Return (X, Y) of the center of cell containing provided text 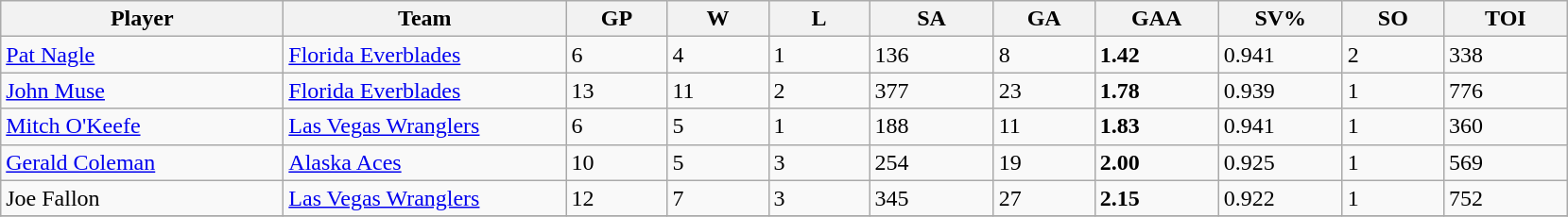
W (718, 19)
GP (616, 19)
7 (718, 198)
1.78 (1157, 91)
SA (932, 19)
2.15 (1157, 198)
8 (1043, 55)
Player (142, 19)
19 (1043, 162)
345 (932, 198)
Team (425, 19)
23 (1043, 91)
188 (932, 126)
SV% (1280, 19)
254 (932, 162)
12 (616, 198)
0.922 (1280, 198)
569 (1505, 162)
776 (1505, 91)
L (818, 19)
338 (1505, 55)
1.83 (1157, 126)
377 (932, 91)
360 (1505, 126)
136 (932, 55)
0.939 (1280, 91)
4 (718, 55)
Pat Nagle (142, 55)
10 (616, 162)
Gerald Coleman (142, 162)
1.42 (1157, 55)
Alaska Aces (425, 162)
27 (1043, 198)
Mitch O'Keefe (142, 126)
Joe Fallon (142, 198)
GA (1043, 19)
13 (616, 91)
2.00 (1157, 162)
SO (1393, 19)
752 (1505, 198)
John Muse (142, 91)
GAA (1157, 19)
0.925 (1280, 162)
TOI (1505, 19)
